From the cell containing the given text, extract its center point as (X, Y) coordinate. 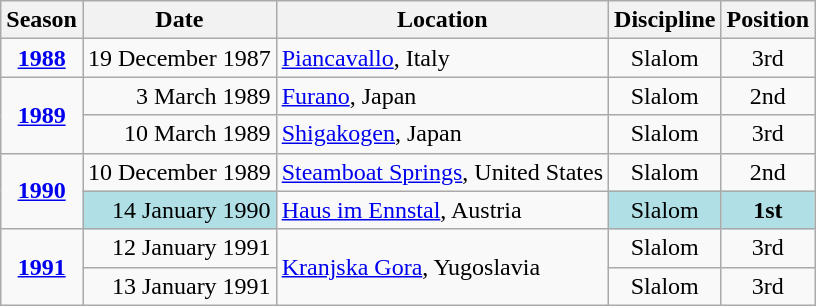
Steamboat Springs, United States (442, 172)
1990 (42, 191)
Location (442, 20)
12 January 1991 (179, 248)
Position (768, 20)
1991 (42, 267)
10 March 1989 (179, 134)
Haus im Ennstal, Austria (442, 210)
19 December 1987 (179, 58)
Piancavallo, Italy (442, 58)
1988 (42, 58)
Kranjska Gora, Yugoslavia (442, 267)
14 January 1990 (179, 210)
13 January 1991 (179, 286)
Date (179, 20)
1st (768, 210)
Shigakogen, Japan (442, 134)
1989 (42, 115)
10 December 1989 (179, 172)
Season (42, 20)
Discipline (665, 20)
3 March 1989 (179, 96)
Furano, Japan (442, 96)
